From the cell containing the given text, extract its center point as [X, Y] coordinate. 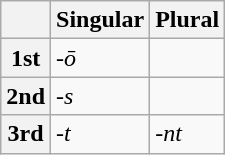
-nt [188, 134]
-ō [100, 58]
-t [100, 134]
-s [100, 96]
3rd [26, 134]
Plural [188, 20]
Singular [100, 20]
2nd [26, 96]
1st [26, 58]
